Scan for the cell matching the given text and deliver its (x, y) coordinate at center. 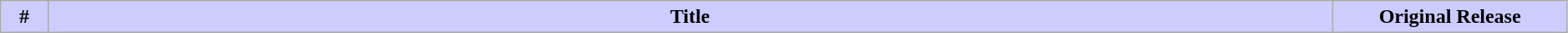
# (24, 17)
Title (690, 17)
Original Release (1450, 17)
